Pinpoint the cell where the given text exists, returning its [X, Y] midpoint coordinate. 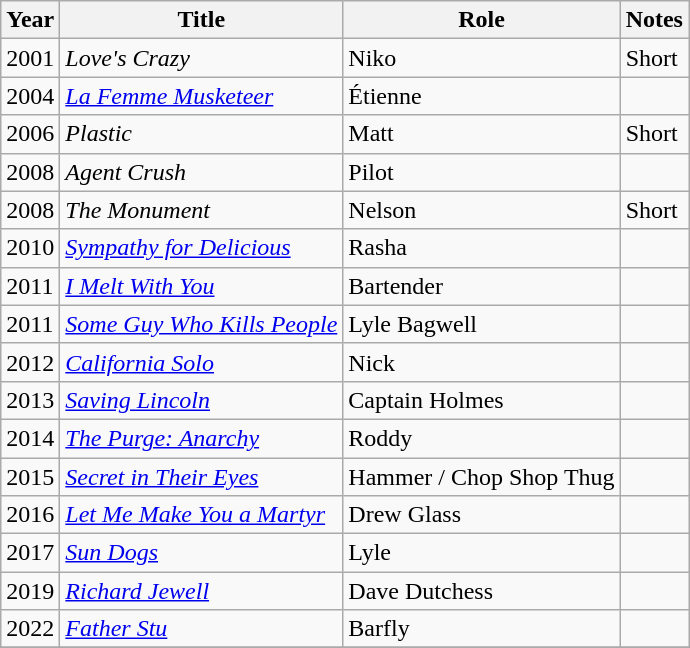
Sympathy for Delicious [202, 248]
The Purge: Anarchy [202, 438]
Year [30, 20]
Title [202, 20]
2012 [30, 362]
2006 [30, 134]
Lyle [482, 553]
Notes [654, 20]
Bartender [482, 286]
Pilot [482, 172]
Secret in Their Eyes [202, 477]
California Solo [202, 362]
Captain Holmes [482, 400]
Sun Dogs [202, 553]
Dave Dutchess [482, 591]
I Melt With You [202, 286]
2010 [30, 248]
Love's Crazy [202, 58]
The Monument [202, 210]
Barfly [482, 629]
2022 [30, 629]
Drew Glass [482, 515]
Plastic [202, 134]
Agent Crush [202, 172]
Lyle Bagwell [482, 324]
2017 [30, 553]
Nick [482, 362]
Hammer / Chop Shop Thug [482, 477]
Some Guy Who Kills People [202, 324]
Let Me Make You a Martyr [202, 515]
Nelson [482, 210]
Richard Jewell [202, 591]
Rasha [482, 248]
2016 [30, 515]
Role [482, 20]
2004 [30, 96]
2014 [30, 438]
Saving Lincoln [202, 400]
2015 [30, 477]
2001 [30, 58]
2013 [30, 400]
Matt [482, 134]
Étienne [482, 96]
Niko [482, 58]
La Femme Musketeer [202, 96]
2019 [30, 591]
Roddy [482, 438]
Father Stu [202, 629]
